Return the [x, y] coordinate for the center point of the cell that contains the specified text.  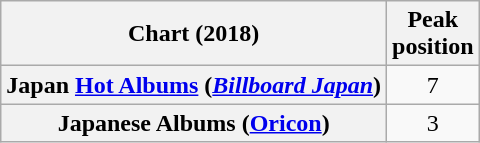
Japan Hot Albums (Billboard Japan) [194, 85]
Chart (2018) [194, 34]
Peakposition [433, 34]
7 [433, 85]
3 [433, 123]
Japanese Albums (Oricon) [194, 123]
